Search for the cell housing the specified text and yield its [X, Y] center coordinate. 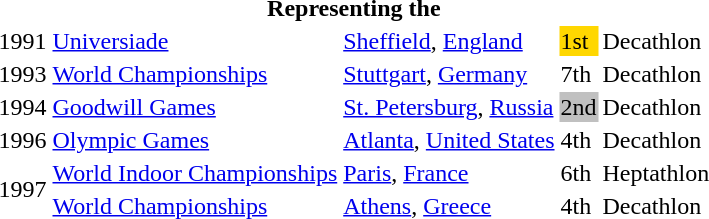
World Indoor Championships [195, 173]
Sheffield, England [449, 41]
Stuttgart, Germany [449, 74]
7th [578, 74]
Goodwill Games [195, 107]
1st [578, 41]
Paris, France [449, 173]
Universiade [195, 41]
2nd [578, 107]
4th [578, 140]
St. Petersburg, Russia [449, 107]
Olympic Games [195, 140]
World Championships [195, 74]
Atlanta, United States [449, 140]
6th [578, 173]
